Determine the (x, y) coordinate at the center of the cell enclosing the given text.  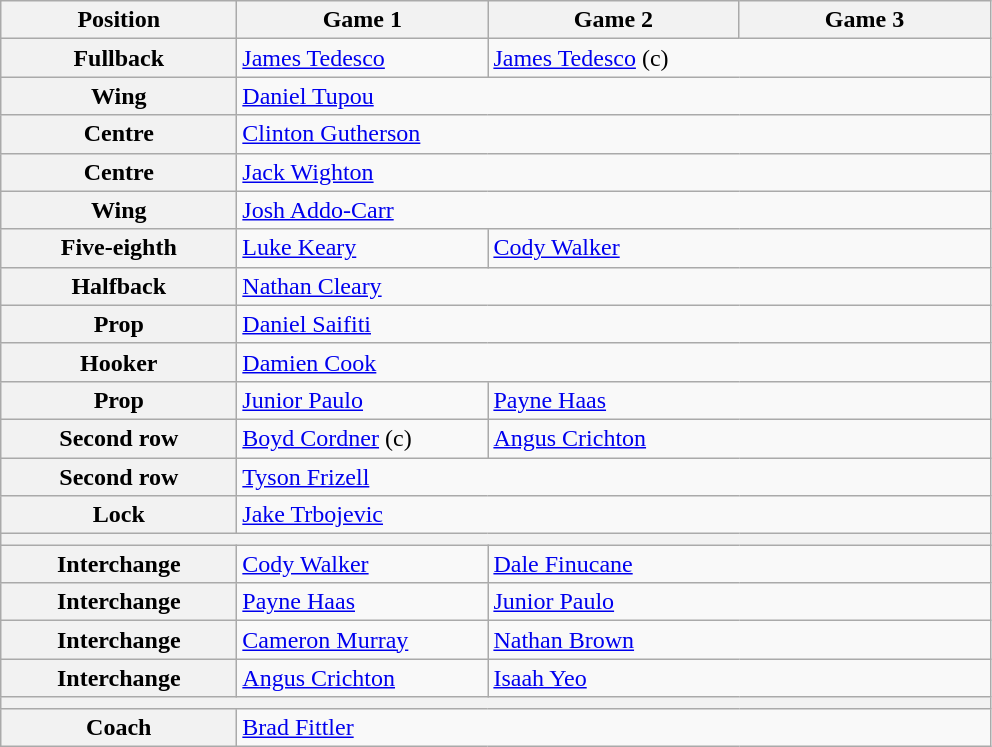
Cameron Murray (362, 640)
Jake Trbojevic (614, 515)
Halfback (119, 286)
Isaah Yeo (739, 678)
Fullback (119, 58)
Game 2 (614, 20)
Position (119, 20)
Nathan Cleary (614, 286)
Daniel Tupou (614, 96)
Luke Keary (362, 248)
Daniel Saifiti (614, 324)
Five-eighth (119, 248)
Josh Addo-Carr (614, 210)
Dale Finucane (739, 564)
Damien Cook (614, 362)
Tyson Frizell (614, 477)
Hooker (119, 362)
James Tedesco (c) (739, 58)
Nathan Brown (739, 640)
Lock (119, 515)
Brad Fittler (614, 727)
Game 1 (362, 20)
Coach (119, 727)
Game 3 (864, 20)
Jack Wighton (614, 172)
Boyd Cordner (c) (362, 438)
Clinton Gutherson (614, 134)
James Tedesco (362, 58)
